Return the (X, Y) coordinate for the center point of the cell that contains the specified text.  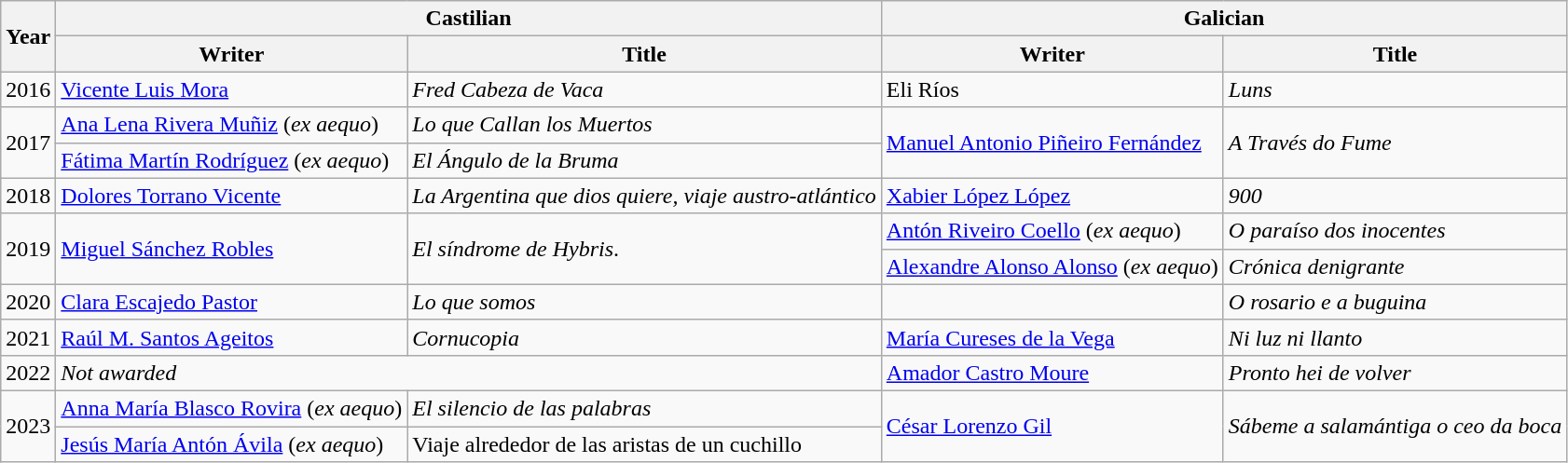
Year (28, 36)
Manuel Antonio Piñeiro Fernández (1052, 143)
Castilian (469, 19)
Galician (1223, 19)
2017 (28, 143)
Amador Castro Moure (1052, 373)
María Cureses de la Vega (1052, 337)
El síndrome de Hybris. (645, 249)
El silencio de las palabras (645, 408)
Ni luz ni llanto (1395, 337)
Miguel Sánchez Robles (231, 249)
Sábeme a salamántiga o ceo da boca (1395, 426)
900 (1395, 196)
Vicente Luis Mora (231, 89)
Xabier López López (1052, 196)
Raúl M. Santos Ageitos (231, 337)
2022 (28, 373)
Ana Lena Rivera Muñiz (ex aequo) (231, 125)
Fred Cabeza de Vaca (645, 89)
Anna María Blasco Rovira (ex aequo) (231, 408)
La Argentina que dios quiere, viaje austro-atlántico (645, 196)
2016 (28, 89)
2021 (28, 337)
Antón Riveiro Coello (ex aequo) (1052, 231)
Clara Escajedo Pastor (231, 302)
2019 (28, 249)
2020 (28, 302)
Luns (1395, 89)
2023 (28, 426)
A Través do Fume (1395, 143)
Alexandre Alonso Alonso (ex aequo) (1052, 266)
Dolores Torrano Vicente (231, 196)
Viaje alrededor de las aristas de un cuchillo (645, 444)
El Ángulo de la Bruma (645, 160)
2018 (28, 196)
César Lorenzo Gil (1052, 426)
Crónica denigrante (1395, 266)
Cornucopia (645, 337)
O rosario e a buguina (1395, 302)
Lo que Callan los Muertos (645, 125)
Jesús María Antón Ávila (ex aequo) (231, 444)
Not awarded (469, 373)
Lo que somos (645, 302)
O paraíso dos inocentes (1395, 231)
Eli Ríos (1052, 89)
Fátima Martín Rodríguez (ex aequo) (231, 160)
Pronto hei de volver (1395, 373)
